Return the (X, Y) coordinate for the center point of the cell that contains the specified text.  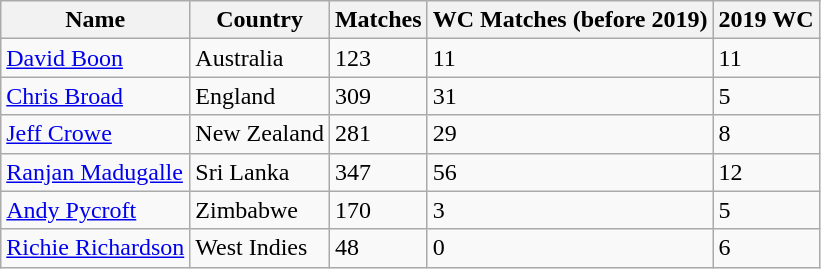
12 (766, 172)
309 (378, 96)
Matches (378, 20)
6 (766, 248)
Jeff Crowe (96, 134)
3 (570, 210)
2019 WC (766, 20)
8 (766, 134)
170 (378, 210)
Ranjan Madugalle (96, 172)
Richie Richardson (96, 248)
New Zealand (260, 134)
56 (570, 172)
Sri Lanka (260, 172)
West Indies (260, 248)
31 (570, 96)
Zimbabwe (260, 210)
123 (378, 58)
David Boon (96, 58)
Country (260, 20)
England (260, 96)
Andy Pycroft (96, 210)
0 (570, 248)
Australia (260, 58)
48 (378, 248)
WC Matches (before 2019) (570, 20)
Name (96, 20)
Chris Broad (96, 96)
281 (378, 134)
29 (570, 134)
347 (378, 172)
